Output the [X, Y] coordinate of the center of the cell containing the given text.  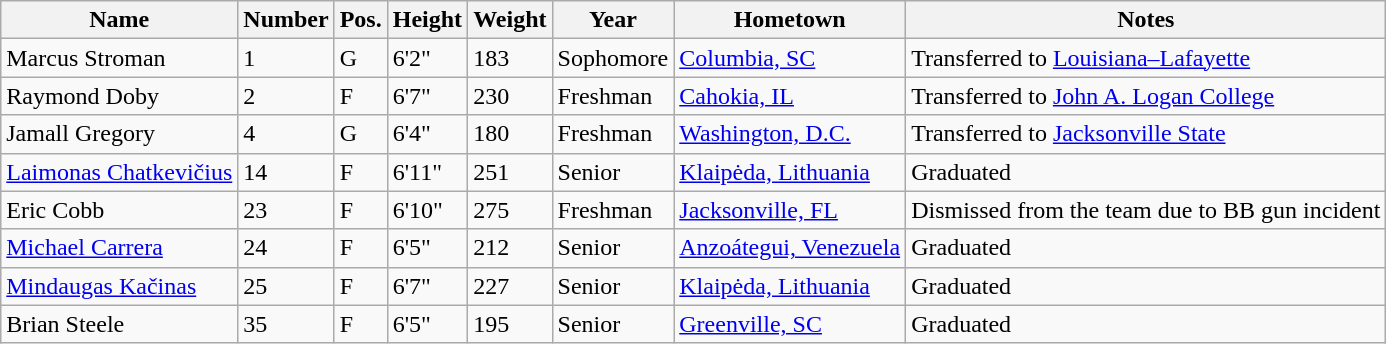
Mindaugas Kačinas [120, 286]
24 [286, 248]
Name [120, 20]
Transferred to Louisiana–Lafayette [1146, 58]
1 [286, 58]
6'10" [427, 210]
251 [510, 172]
6'2" [427, 58]
Brian Steele [120, 324]
Transferred to John A. Logan College [1146, 96]
Transferred to Jacksonville State [1146, 134]
Year [613, 20]
Weight [510, 20]
Michael Carrera [120, 248]
14 [286, 172]
183 [510, 58]
Jacksonville, FL [790, 210]
Height [427, 20]
Columbia, SC [790, 58]
2 [286, 96]
Hometown [790, 20]
Sophomore [613, 58]
195 [510, 324]
227 [510, 286]
Anzoátegui, Venezuela [790, 248]
Laimonas Chatkevičius [120, 172]
35 [286, 324]
4 [286, 134]
Cahokia, IL [790, 96]
6'4" [427, 134]
Dismissed from the team due to BB gun incident [1146, 210]
Eric Cobb [120, 210]
212 [510, 248]
Notes [1146, 20]
230 [510, 96]
275 [510, 210]
Number [286, 20]
23 [286, 210]
Washington, D.C. [790, 134]
Jamall Gregory [120, 134]
180 [510, 134]
Greenville, SC [790, 324]
25 [286, 286]
Raymond Doby [120, 96]
Marcus Stroman [120, 58]
Pos. [360, 20]
6'11" [427, 172]
